Scan for the cell matching the given text and deliver its (x, y) coordinate at center. 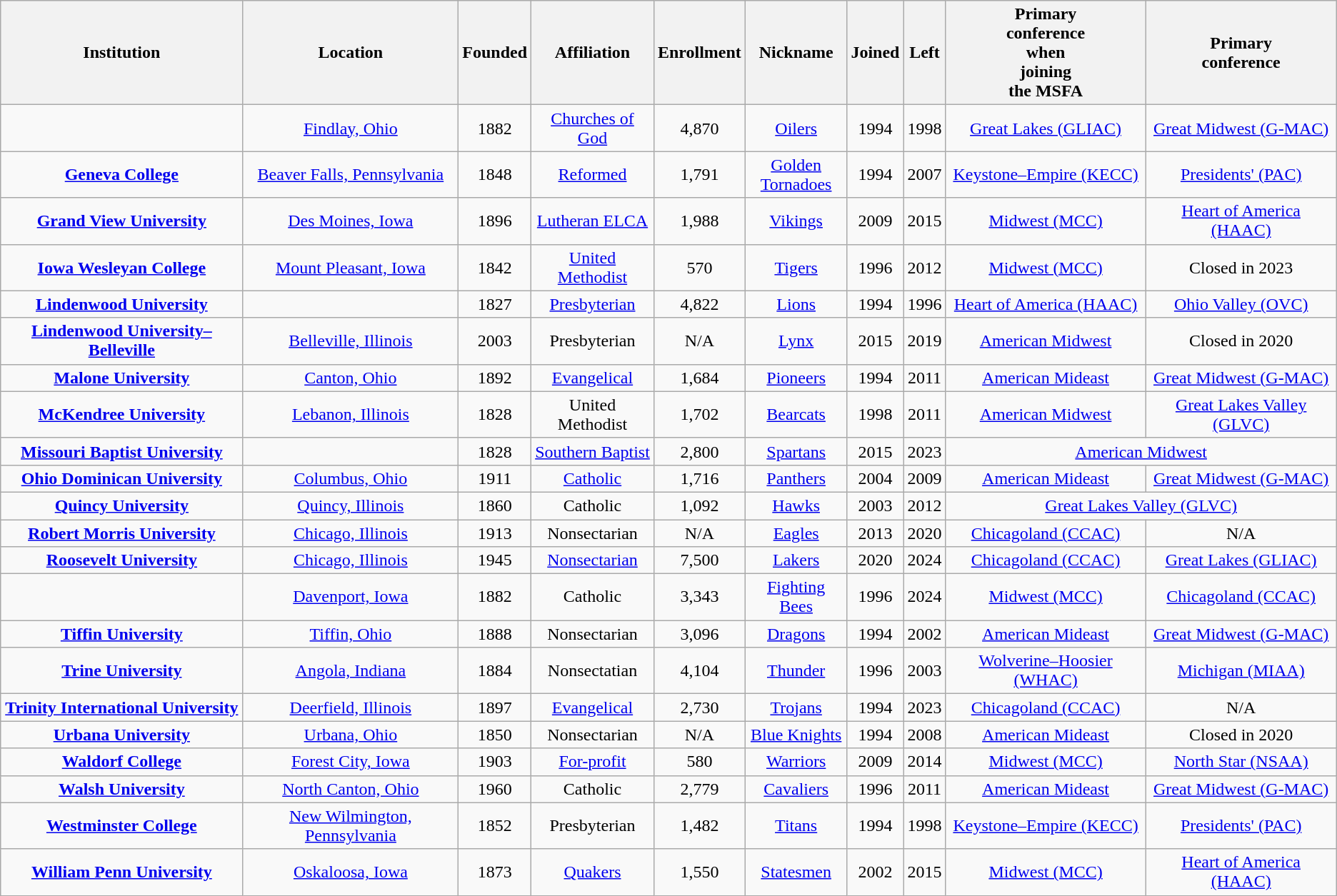
Missouri Baptist University (121, 451)
Eagles (796, 533)
William Penn University (121, 872)
1888 (495, 634)
580 (699, 762)
Hawks (796, 505)
1850 (495, 735)
Grand View University (121, 221)
Ohio Valley (OVC) (1241, 304)
New Wilmington, Pennsylvania (351, 825)
Iowa Wesleyan College (121, 267)
Quincy, Illinois (351, 505)
2014 (924, 762)
Waldorf College (121, 762)
Reformed (593, 174)
Lindenwood University–Belleville (121, 341)
Statesmen (796, 872)
Primaryconferencewhenjoiningthe MSFA (1046, 53)
Enrollment (699, 53)
1903 (495, 762)
Forest City, Iowa (351, 762)
Des Moines, Iowa (351, 221)
Nonsectatian (593, 671)
1,988 (699, 221)
Canton, Ohio (351, 378)
Wolverine–Hoosier (WHAC) (1046, 671)
1852 (495, 825)
2004 (876, 478)
Cavaliers (796, 789)
1892 (495, 378)
Findlay, Ohio (351, 129)
1,482 (699, 825)
1960 (495, 789)
Fighting Bees (796, 597)
Bearcats (796, 414)
Lutheran ELCA (593, 221)
Malone University (121, 378)
Closed in 2023 (1241, 267)
Geneva College (121, 174)
Institution (121, 53)
1827 (495, 304)
2013 (876, 533)
4,822 (699, 304)
Quakers (593, 872)
Primaryconference (1241, 53)
Walsh University (121, 789)
2,800 (699, 451)
Affiliation (593, 53)
Roosevelt University (121, 560)
North Canton, Ohio (351, 789)
Founded (495, 53)
7,500 (699, 560)
Michigan (MIAA) (1241, 671)
2,730 (699, 708)
Vikings (796, 221)
1884 (495, 671)
1897 (495, 708)
Pioneers (796, 378)
1842 (495, 267)
1860 (495, 505)
North Star (NSAA) (1241, 762)
Dragons (796, 634)
Southern Baptist (593, 451)
Oilers (796, 129)
Trine University (121, 671)
Lebanon, Illinois (351, 414)
GoldenTornadoes (796, 174)
Lakers (796, 560)
Urbana University (121, 735)
Mount Pleasant, Iowa (351, 267)
Lions (796, 304)
Ohio Dominican University (121, 478)
4,104 (699, 671)
2,779 (699, 789)
Lynx (796, 341)
Westminster College (121, 825)
Lindenwood University (121, 304)
3,343 (699, 597)
1873 (495, 872)
1913 (495, 533)
Spartans (796, 451)
Tiffin University (121, 634)
Warriors (796, 762)
1,092 (699, 505)
Davenport, Iowa (351, 597)
Belleville, Illinois (351, 341)
1,684 (699, 378)
Left (924, 53)
Nickname (796, 53)
Deerfield, Illinois (351, 708)
2019 (924, 341)
1,791 (699, 174)
Beaver Falls, Pennsylvania (351, 174)
3,096 (699, 634)
2008 (924, 735)
4,870 (699, 129)
1848 (495, 174)
Titans (796, 825)
1911 (495, 478)
Robert Morris University (121, 533)
Angola, Indiana (351, 671)
Tiffin, Ohio (351, 634)
Trinity International University (121, 708)
Thunder (796, 671)
1,716 (699, 478)
570 (699, 267)
Blue Knights (796, 735)
Location (351, 53)
1896 (495, 221)
Churches of God (593, 129)
Columbus, Ohio (351, 478)
Urbana, Ohio (351, 735)
Quincy University (121, 505)
2007 (924, 174)
Oskaloosa, Iowa (351, 872)
1,702 (699, 414)
1945 (495, 560)
Panthers (796, 478)
1,550 (699, 872)
Trojans (796, 708)
For-profit (593, 762)
Joined (876, 53)
McKendree University (121, 414)
Tigers (796, 267)
